Identify which cell holds the provided text, then report its [X, Y] central coordinate. 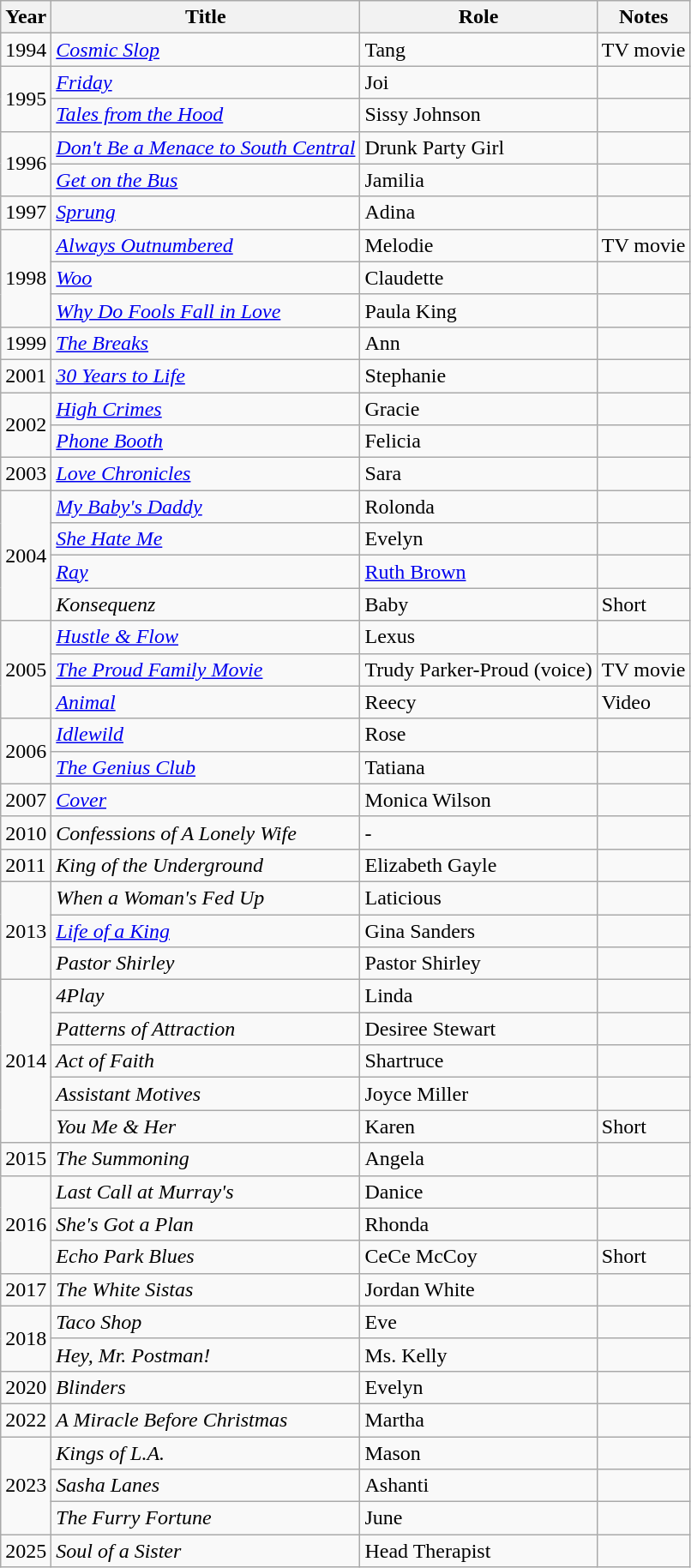
Stephanie [478, 375]
2005 [26, 670]
Felicia [478, 442]
Mason [478, 1453]
Sprung [206, 213]
30 Years to Life [206, 375]
2025 [26, 1551]
Baby [478, 604]
Eve [478, 1322]
Martha [478, 1420]
Tales from the Hood [206, 115]
Animal [206, 702]
Trudy Parker-Proud (voice) [478, 670]
Rolonda [478, 507]
2015 [26, 1159]
The Genius Club [206, 767]
Friday [206, 82]
Lexus [478, 637]
Joi [478, 82]
2020 [26, 1387]
Rhonda [478, 1224]
Why Do Fools Fall in Love [206, 310]
Ray [206, 572]
2014 [26, 1061]
Love Chronicles [206, 474]
CeCe McCoy [478, 1257]
2018 [26, 1338]
Woo [206, 278]
1999 [26, 343]
Tang [478, 50]
2001 [26, 375]
2017 [26, 1289]
Angela [478, 1159]
Ms. Kelly [478, 1355]
Melodie [478, 245]
Taco Shop [206, 1322]
2003 [26, 474]
Shartruce [478, 1061]
My Baby's Daddy [206, 507]
The White Sistas [206, 1289]
Gracie [478, 409]
Idlewild [206, 735]
Laticious [478, 898]
Head Therapist [478, 1551]
2016 [26, 1224]
Soul of a Sister [206, 1551]
2004 [26, 556]
Assistant Motives [206, 1094]
The Proud Family Movie [206, 670]
Rose [478, 735]
Patterns of Attraction [206, 1029]
Jamilia [478, 180]
Year [26, 17]
Don't Be a Menace to South Central [206, 147]
Ann [478, 343]
2022 [26, 1420]
Desiree Stewart [478, 1029]
Get on the Bus [206, 180]
2013 [26, 930]
1998 [26, 278]
Notes [643, 17]
Danice [478, 1192]
2007 [26, 800]
Act of Faith [206, 1061]
Always Outnumbered [206, 245]
Paula King [478, 310]
Last Call at Murray's [206, 1192]
2023 [26, 1486]
Echo Park Blues [206, 1257]
High Crimes [206, 409]
The Summoning [206, 1159]
2006 [26, 751]
Claudette [478, 278]
Sissy Johnson [478, 115]
You Me & Her [206, 1126]
The Furry Fortune [206, 1518]
Video [643, 702]
Monica Wilson [478, 800]
- [478, 832]
Reecy [478, 702]
Gina Sanders [478, 930]
1997 [26, 213]
Karen [478, 1126]
Phone Booth [206, 442]
2010 [26, 832]
1996 [26, 164]
When a Woman's Fed Up [206, 898]
Role [478, 17]
1995 [26, 99]
2011 [26, 865]
Confessions of A Lonely Wife [206, 832]
Jordan White [478, 1289]
Linda [478, 996]
She's Got a Plan [206, 1224]
A Miracle Before Christmas [206, 1420]
Hustle & Flow [206, 637]
Adina [478, 213]
Hey, Mr. Postman! [206, 1355]
Life of a King [206, 930]
2002 [26, 425]
Elizabeth Gayle [478, 865]
King of the Underground [206, 865]
Blinders [206, 1387]
4Play [206, 996]
Sasha Lanes [206, 1486]
June [478, 1518]
Title [206, 17]
Sara [478, 474]
Ashanti [478, 1486]
Drunk Party Girl [478, 147]
Kings of L.A. [206, 1453]
Cosmic Slop [206, 50]
Tatiana [478, 767]
Joyce Miller [478, 1094]
She Hate Me [206, 539]
Konsequenz [206, 604]
Ruth Brown [478, 572]
Cover [206, 800]
The Breaks [206, 343]
1994 [26, 50]
